Detect which cell encompasses the target text, then output its (X, Y) center coordinate. 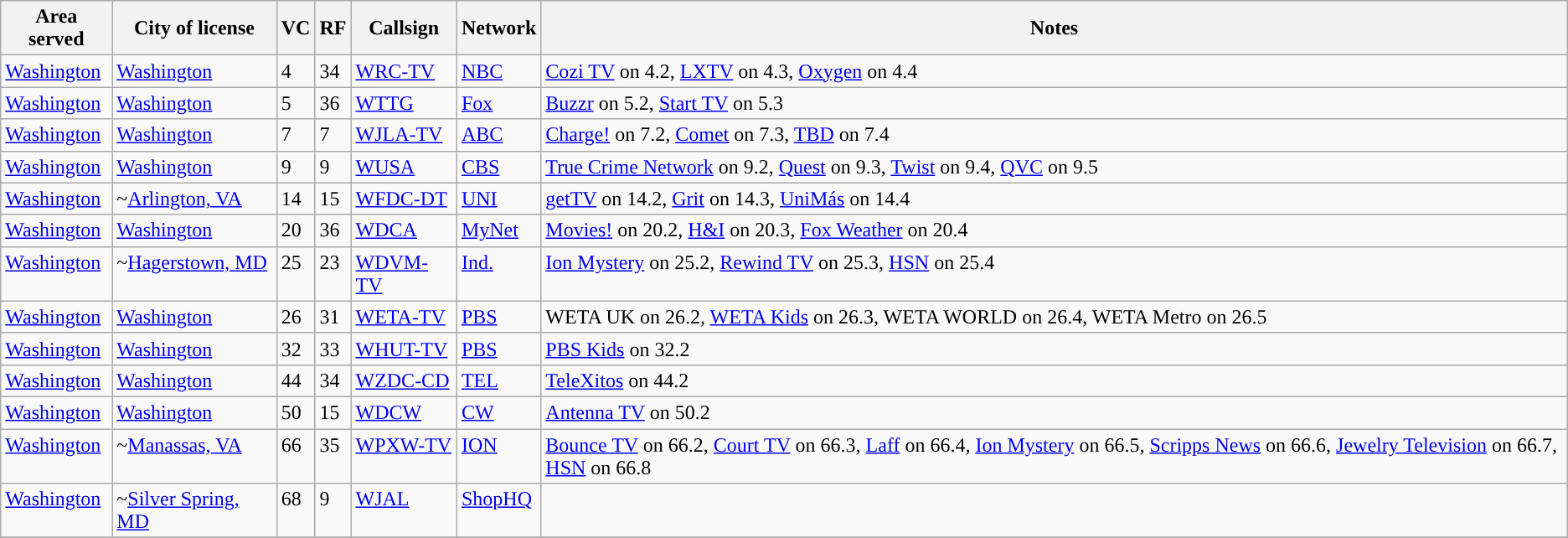
Notes (1054, 28)
CW (498, 412)
ABC (498, 135)
14 (296, 199)
~Silver Spring, MD (194, 511)
WJLA-TV (404, 135)
Cozi TV on 4.2, LXTV on 4.3, Oxygen on 4.4 (1054, 71)
UNI (498, 199)
44 (296, 380)
RF (333, 28)
WDCW (404, 412)
Ind. (498, 273)
32 (296, 349)
True Crime Network on 9.2, Quest on 9.3, Twist on 9.4, QVC on 9.5 (1054, 167)
WETA UK on 26.2, WETA Kids on 26.3, WETA WORLD on 26.4, WETA Metro on 26.5 (1054, 317)
WDVM-TV (404, 273)
MyNet (498, 230)
WTTG (404, 103)
ShopHQ (498, 511)
WHUT-TV (404, 349)
~Manassas, VA (194, 456)
Callsign (404, 28)
WFDC-DT (404, 199)
66 (296, 456)
23 (333, 273)
68 (296, 511)
~Arlington, VA (194, 199)
Charge! on 7.2, Comet on 7.3, TBD on 7.4 (1054, 135)
5 (296, 103)
Fox (498, 103)
50 (296, 412)
WUSA (404, 167)
VC (296, 28)
TEL (498, 380)
Buzzr on 5.2, Start TV on 5.3 (1054, 103)
WPXW-TV (404, 456)
CBS (498, 167)
20 (296, 230)
WJAL (404, 511)
PBS Kids on 32.2 (1054, 349)
WRC-TV (404, 71)
Bounce TV on 66.2, Court TV on 66.3, Laff on 66.4, Ion Mystery on 66.5, Scripps News on 66.6, Jewelry Television on 66.7, HSN on 66.8 (1054, 456)
Movies! on 20.2, H&I on 20.3, Fox Weather on 20.4 (1054, 230)
25 (296, 273)
getTV on 14.2, Grit on 14.3, UniMás on 14.4 (1054, 199)
Antenna TV on 50.2 (1054, 412)
Ion Mystery on 25.2, Rewind TV on 25.3, HSN on 25.4 (1054, 273)
Network (498, 28)
35 (333, 456)
City of license (194, 28)
31 (333, 317)
4 (296, 71)
ION (498, 456)
33 (333, 349)
~Hagerstown, MD (194, 273)
Area served (57, 28)
26 (296, 317)
TeleXitos on 44.2 (1054, 380)
WZDC-CD (404, 380)
NBC (498, 71)
WETA-TV (404, 317)
WDCA (404, 230)
